Capture the cell that displays the provided text and extract its [X, Y] central coordinate. 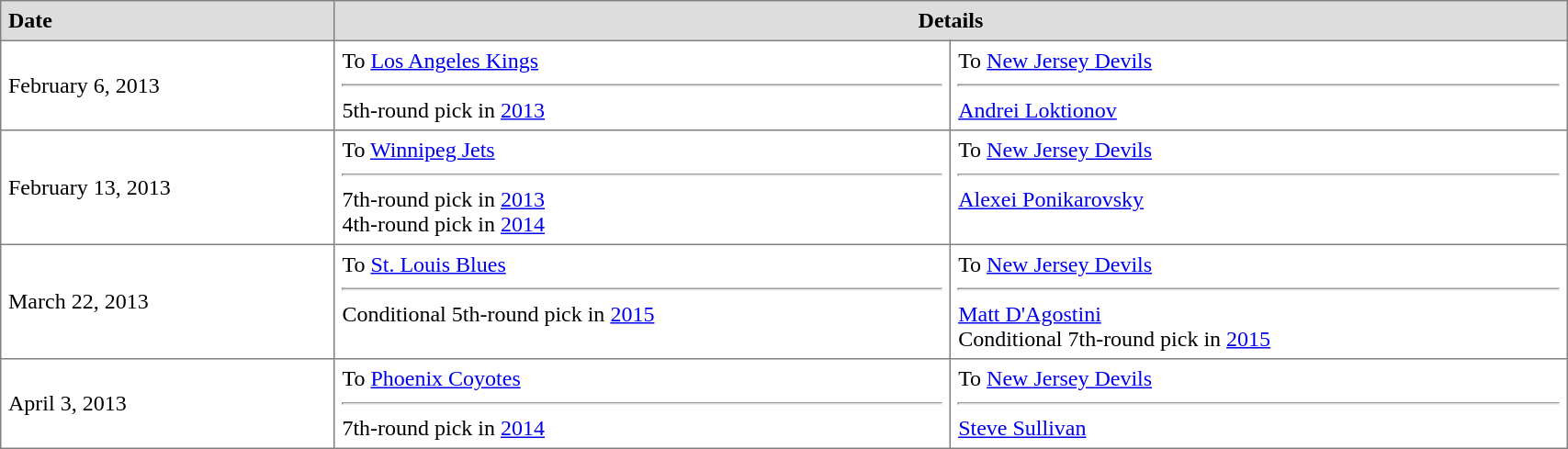
February 13, 2013 [167, 187]
To New Jersey Devils Matt D'AgostiniConditional 7th-round pick in 2015 [1258, 301]
February 6, 2013 [167, 85]
To St. Louis Blues Conditional 5th-round pick in 2015 [643, 301]
To New Jersey Devils Andrei Loktionov [1258, 85]
To Winnipeg Jets 7th-round pick in 20134th-round pick in 2014 [643, 187]
April 3, 2013 [167, 404]
To New Jersey Devils Alexei Ponikarovsky [1258, 187]
To Los Angeles Kings 5th-round pick in 2013 [643, 85]
March 22, 2013 [167, 301]
Date [167, 21]
Details [950, 21]
To Phoenix Coyotes 7th-round pick in 2014 [643, 404]
To New Jersey Devils Steve Sullivan [1258, 404]
